Identify which cell holds the provided text, then report its [x, y] central coordinate. 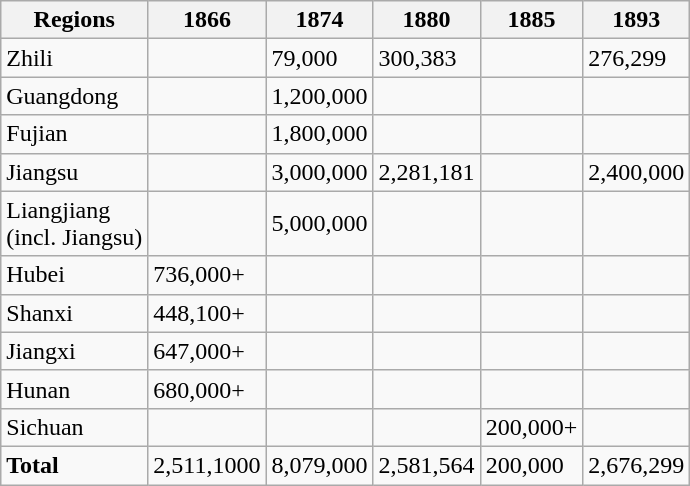
448,100+ [207, 313]
1893 [636, 20]
Guangdong [74, 96]
1,800,000 [320, 134]
8,079,000 [320, 465]
2,400,000 [636, 172]
79,000 [320, 58]
Jiangxi [74, 351]
680,000+ [207, 389]
300,383 [426, 58]
200,000+ [532, 427]
1,200,000 [320, 96]
1885 [532, 20]
5,000,000 [320, 224]
647,000+ [207, 351]
Regions [74, 20]
736,000+ [207, 275]
2,511,1000 [207, 465]
200,000 [532, 465]
276,299 [636, 58]
Shanxi [74, 313]
2,676,299 [636, 465]
3,000,000 [320, 172]
2,581,564 [426, 465]
Hunan [74, 389]
Zhili [74, 58]
1874 [320, 20]
Liangjiang(incl. Jiangsu) [74, 224]
1880 [426, 20]
Total [74, 465]
Fujian [74, 134]
Jiangsu [74, 172]
1866 [207, 20]
Hubei [74, 275]
Sichuan [74, 427]
2,281,181 [426, 172]
